Identify which cell holds the provided text, then report its [X, Y] central coordinate. 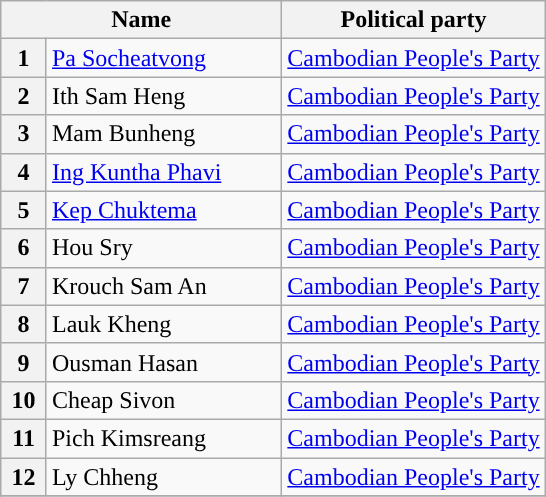
Pich Kimsreang [164, 438]
9 [24, 362]
2 [24, 96]
10 [24, 400]
12 [24, 477]
Pa Socheatvong [164, 58]
Mam Bunheng [164, 134]
Lauk Kheng [164, 324]
5 [24, 210]
Political party [414, 20]
7 [24, 286]
1 [24, 58]
Kep Chuktema [164, 210]
6 [24, 248]
Krouch Sam An [164, 286]
Ousman Hasan [164, 362]
4 [24, 172]
Cheap Sivon [164, 400]
8 [24, 324]
Ing Kuntha Phavi [164, 172]
11 [24, 438]
Ith Sam Heng [164, 96]
Name [142, 20]
Ly Chheng [164, 477]
3 [24, 134]
Hou Sry [164, 248]
